Extract the (x, y) coordinate from the center of the cell holding the provided text.  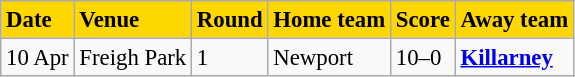
Away team (514, 19)
10–0 (424, 57)
Venue (133, 19)
Score (424, 19)
1 (230, 57)
Date (38, 19)
Newport (330, 57)
Home team (330, 19)
Freigh Park (133, 57)
Round (230, 19)
10 Apr (38, 57)
Killarney (514, 57)
